Find where the given text appears and provide that cell's center as [X, Y] coordinate. 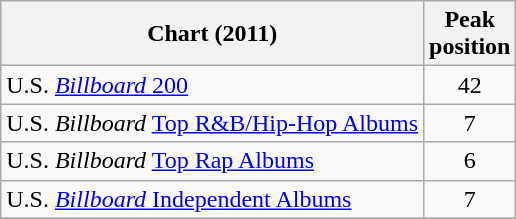
6 [470, 161]
U.S. Billboard Top R&B/Hip-Hop Albums [212, 123]
42 [470, 85]
Chart (2011) [212, 34]
U.S. Billboard Independent Albums [212, 199]
Peakposition [470, 34]
U.S. Billboard 200 [212, 85]
U.S. Billboard Top Rap Albums [212, 161]
